Provide the [X, Y] coordinate of the cell's center where the given text is located.  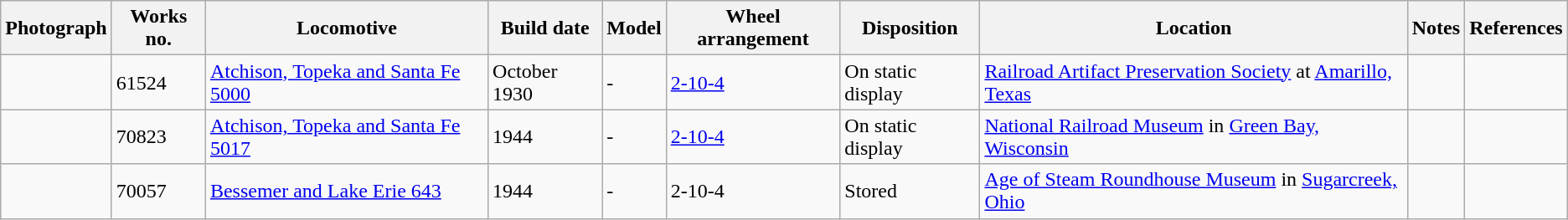
Locomotive [347, 28]
Disposition [910, 28]
Stored [910, 191]
National Railroad Museum in Green Bay, Wisconsin [1194, 137]
Bessemer and Lake Erie 643 [347, 191]
References [1516, 28]
Railroad Artifact Preservation Society at Amarillo, Texas [1194, 82]
Model [634, 28]
Photograph [56, 28]
61524 [158, 82]
70057 [158, 191]
70823 [158, 137]
Build date [545, 28]
Atchison, Topeka and Santa Fe 5017 [347, 137]
Wheel arrangement [753, 28]
October 1930 [545, 82]
Age of Steam Roundhouse Museum in Sugarcreek, Ohio [1194, 191]
Notes [1436, 28]
Works no. [158, 28]
Atchison, Topeka and Santa Fe 5000 [347, 82]
Location [1194, 28]
